Search for the cell housing the specified text and yield its [X, Y] center coordinate. 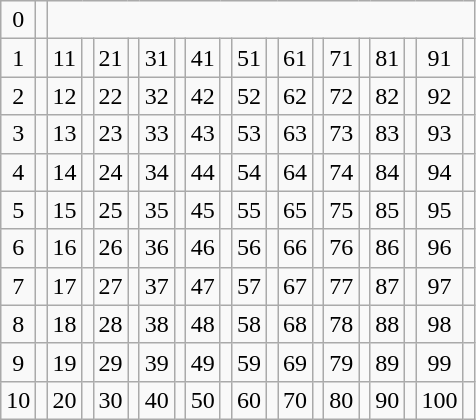
75 [342, 210]
79 [342, 362]
1 [18, 58]
47 [202, 286]
17 [64, 286]
24 [110, 172]
81 [388, 58]
95 [440, 210]
53 [248, 134]
15 [64, 210]
91 [440, 58]
50 [202, 400]
8 [18, 324]
96 [440, 248]
28 [110, 324]
44 [202, 172]
19 [64, 362]
72 [342, 96]
12 [64, 96]
86 [388, 248]
41 [202, 58]
70 [296, 400]
39 [156, 362]
62 [296, 96]
27 [110, 286]
20 [64, 400]
9 [18, 362]
77 [342, 286]
23 [110, 134]
87 [388, 286]
5 [18, 210]
69 [296, 362]
38 [156, 324]
66 [296, 248]
31 [156, 58]
21 [110, 58]
78 [342, 324]
67 [296, 286]
61 [296, 58]
51 [248, 58]
46 [202, 248]
88 [388, 324]
68 [296, 324]
100 [440, 400]
93 [440, 134]
82 [388, 96]
37 [156, 286]
76 [342, 248]
11 [64, 58]
63 [296, 134]
34 [156, 172]
59 [248, 362]
36 [156, 248]
97 [440, 286]
94 [440, 172]
42 [202, 96]
13 [64, 134]
90 [388, 400]
83 [388, 134]
40 [156, 400]
22 [110, 96]
98 [440, 324]
3 [18, 134]
89 [388, 362]
2 [18, 96]
60 [248, 400]
84 [388, 172]
18 [64, 324]
80 [342, 400]
43 [202, 134]
55 [248, 210]
73 [342, 134]
7 [18, 286]
14 [64, 172]
57 [248, 286]
26 [110, 248]
49 [202, 362]
0 [18, 20]
74 [342, 172]
64 [296, 172]
6 [18, 248]
56 [248, 248]
4 [18, 172]
92 [440, 96]
99 [440, 362]
54 [248, 172]
58 [248, 324]
45 [202, 210]
30 [110, 400]
35 [156, 210]
32 [156, 96]
29 [110, 362]
48 [202, 324]
52 [248, 96]
85 [388, 210]
16 [64, 248]
10 [18, 400]
33 [156, 134]
65 [296, 210]
71 [342, 58]
25 [110, 210]
